Return the [X, Y] coordinate for the center point of the cell that contains the specified text.  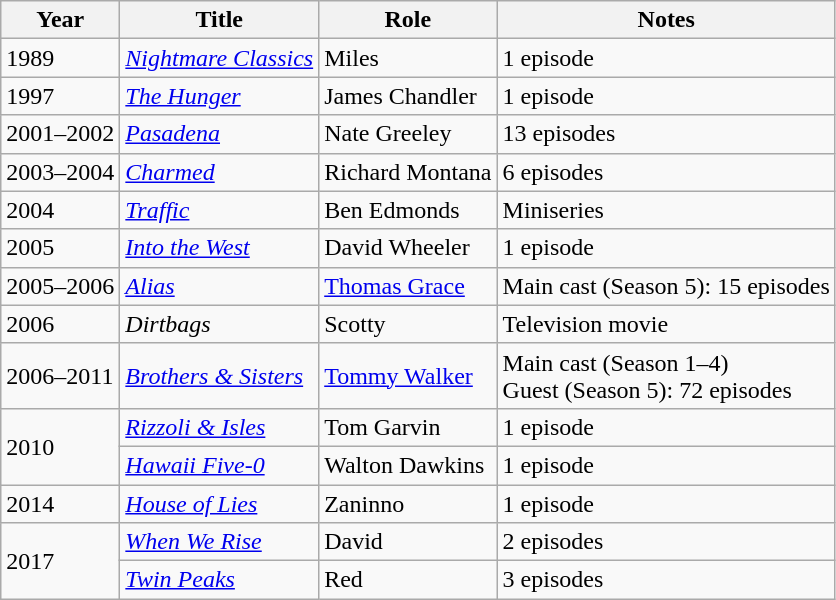
3 episodes [666, 580]
Alias [220, 286]
The Hunger [220, 96]
2006 [60, 324]
Dirtbags [220, 324]
2003–2004 [60, 172]
Zaninno [408, 503]
Walton Dawkins [408, 465]
Scotty [408, 324]
2001–2002 [60, 134]
Year [60, 20]
2004 [60, 210]
David Wheeler [408, 248]
2005 [60, 248]
2010 [60, 446]
1997 [60, 96]
Tom Garvin [408, 427]
Nightmare Classics [220, 58]
Main cast (Season 5): 15 episodes [666, 286]
2006–2011 [60, 376]
Richard Montana [408, 172]
Main cast (Season 1–4)Guest (Season 5): 72 episodes [666, 376]
Twin Peaks [220, 580]
Television movie [666, 324]
2 episodes [666, 542]
Title [220, 20]
Role [408, 20]
Ben Edmonds [408, 210]
Pasadena [220, 134]
Brothers & Sisters [220, 376]
James Chandler [408, 96]
2014 [60, 503]
2017 [60, 561]
Thomas Grace [408, 286]
Miniseries [666, 210]
1989 [60, 58]
David [408, 542]
6 episodes [666, 172]
Hawaii Five-0 [220, 465]
Charmed [220, 172]
House of Lies [220, 503]
2005–2006 [60, 286]
13 episodes [666, 134]
Notes [666, 20]
Nate Greeley [408, 134]
Miles [408, 58]
Into the West [220, 248]
Traffic [220, 210]
When We Rise [220, 542]
Rizzoli & Isles [220, 427]
Tommy Walker [408, 376]
Red [408, 580]
